For the text-containing cell, return its midpoint in [X, Y] coordinate format. 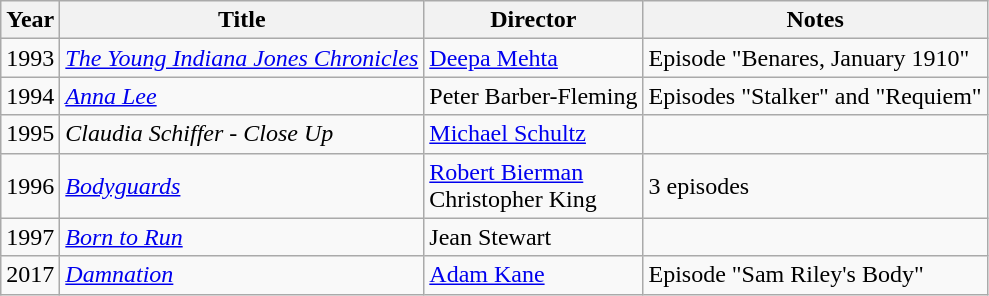
Bodyguards [242, 186]
3 episodes [815, 186]
Michael Schultz [534, 134]
Notes [815, 20]
2017 [30, 275]
Director [534, 20]
1993 [30, 58]
Damnation [242, 275]
Episode "Sam Riley's Body" [815, 275]
1997 [30, 237]
Deepa Mehta [534, 58]
Anna Lee [242, 96]
1996 [30, 186]
1994 [30, 96]
The Young Indiana Jones Chronicles [242, 58]
Peter Barber-Fleming [534, 96]
1995 [30, 134]
Adam Kane [534, 275]
Robert BiermanChristopher King [534, 186]
Episode "Benares, January 1910" [815, 58]
Claudia Schiffer - Close Up [242, 134]
Year [30, 20]
Episodes "Stalker" and "Requiem" [815, 96]
Title [242, 20]
Jean Stewart [534, 237]
Born to Run [242, 237]
